Provide the (x, y) coordinate of the cell's center where the given text is located.  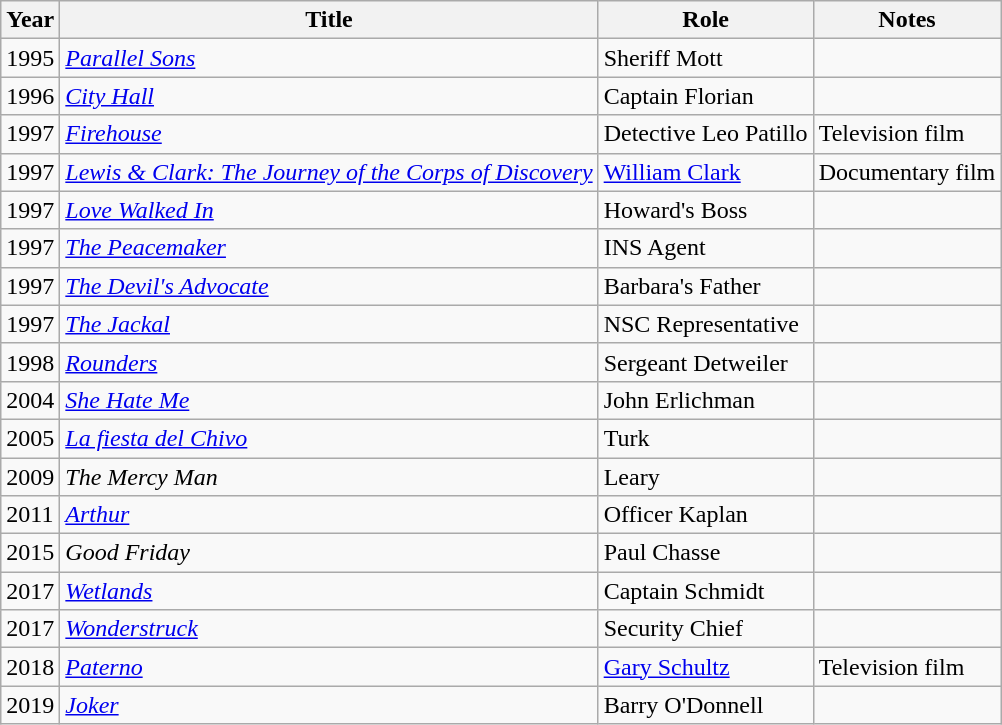
Lewis & Clark: The Journey of the Corps of Discovery (329, 172)
Parallel Sons (329, 58)
Joker (329, 705)
Officer Kaplan (706, 515)
Captain Schmidt (706, 591)
2009 (30, 477)
Paterno (329, 667)
Sheriff Mott (706, 58)
City Hall (329, 96)
Notes (907, 20)
The Jackal (329, 324)
INS Agent (706, 248)
Howard's Boss (706, 210)
Security Chief (706, 629)
La fiesta del Chivo (329, 438)
NSC Representative (706, 324)
Captain Florian (706, 96)
Detective Leo Patillo (706, 134)
The Peacemaker (329, 248)
Wetlands (329, 591)
1995 (30, 58)
2004 (30, 400)
John Erlichman (706, 400)
Paul Chasse (706, 553)
The Mercy Man (329, 477)
Wonderstruck (329, 629)
Sergeant Detweiler (706, 362)
Barry O'Donnell (706, 705)
Documentary film (907, 172)
Title (329, 20)
She Hate Me (329, 400)
2018 (30, 667)
1996 (30, 96)
Good Friday (329, 553)
Firehouse (329, 134)
Arthur (329, 515)
Leary (706, 477)
1998 (30, 362)
2011 (30, 515)
Barbara's Father (706, 286)
William Clark (706, 172)
2005 (30, 438)
Turk (706, 438)
Role (706, 20)
2015 (30, 553)
The Devil's Advocate (329, 286)
2019 (30, 705)
Gary Schultz (706, 667)
Rounders (329, 362)
Love Walked In (329, 210)
Year (30, 20)
